From the cell containing the given text, extract its center point as [X, Y] coordinate. 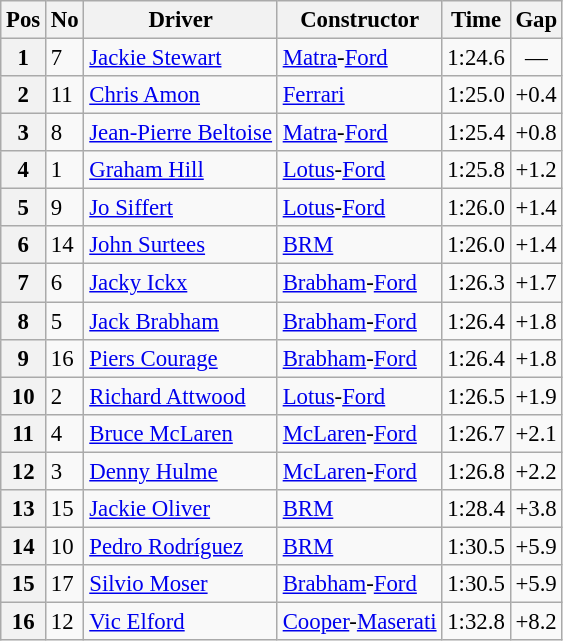
+0.8 [536, 133]
Pos [24, 20]
Jackie Stewart [180, 58]
Cooper-Maserati [360, 621]
13 [24, 509]
Jean-Pierre Beltoise [180, 133]
Graham Hill [180, 170]
17 [65, 584]
Chris Amon [180, 95]
+2.1 [536, 433]
1:26.3 [476, 283]
Pedro Rodríguez [180, 546]
+1.9 [536, 396]
+1.7 [536, 283]
Jack Brabham [180, 321]
+2.2 [536, 471]
Jackie Oliver [180, 509]
+3.8 [536, 509]
+1.2 [536, 170]
1:25.8 [476, 170]
1:26.7 [476, 433]
Constructor [360, 20]
Time [476, 20]
Gap [536, 20]
Jo Siffert [180, 208]
— [536, 58]
Vic Elford [180, 621]
1:24.6 [476, 58]
1:28.4 [476, 509]
+0.4 [536, 95]
1:26.5 [476, 396]
John Surtees [180, 245]
1:26.8 [476, 471]
Silvio Moser [180, 584]
No [65, 20]
Piers Courage [180, 358]
1:25.0 [476, 95]
+8.2 [536, 621]
1:25.4 [476, 133]
Ferrari [360, 95]
Driver [180, 20]
Bruce McLaren [180, 433]
Richard Attwood [180, 396]
1:32.8 [476, 621]
Denny Hulme [180, 471]
Jacky Ickx [180, 283]
